Scan for the cell matching the given text and deliver its [x, y] coordinate at center. 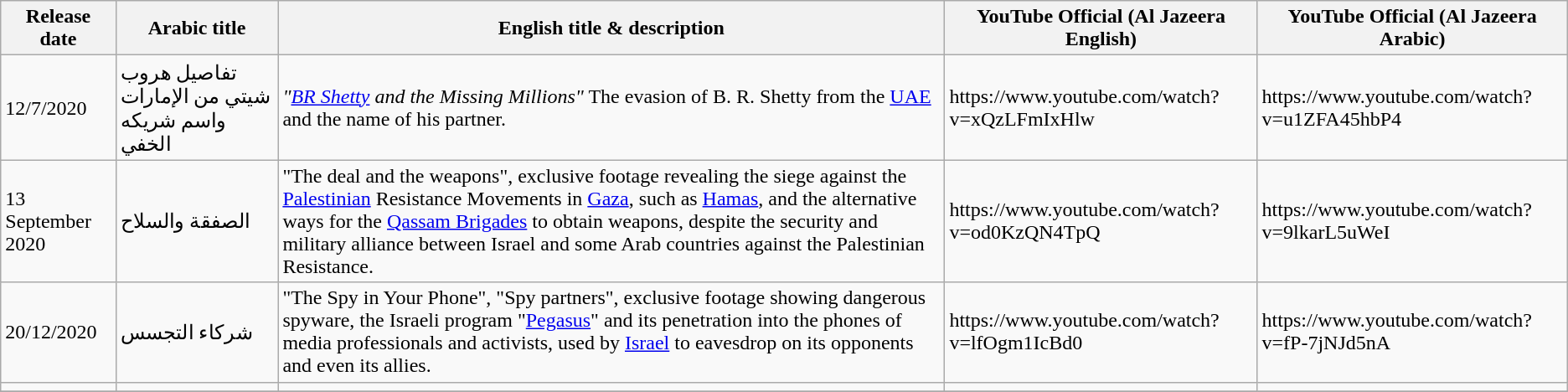
https://www.youtube.com/watch?v=9lkarL5uWeI [1412, 221]
YouTube Official (Al Jazeera English) [1101, 28]
https://www.youtube.com/watch?v=fP-7jNJd5nA [1412, 332]
12/7/2020 [59, 107]
https://www.youtube.com/watch?v=lfOgm1IcBd0 [1101, 332]
الصفقة والسلاح [197, 221]
شركاء التجسس [197, 332]
https://www.youtube.com/watch?v=xQzLFmIxHlw [1101, 107]
"BR Shetty and the Missing Millions" The evasion of B. R. Shetty from the UAE and the name of his partner. [611, 107]
20/12/2020 [59, 332]
تفاصيل هروب شيتي من الإمارات واسم شريكه الخفي [197, 107]
13 September 2020 [59, 221]
Release date [59, 28]
https://www.youtube.com/watch?v=u1ZFA45hbP4 [1412, 107]
English title & description [611, 28]
YouTube Official (Al Jazeera Arabic) [1412, 28]
https://www.youtube.com/watch?v=od0KzQN4TpQ [1101, 221]
Arabic title [197, 28]
